Provide the [X, Y] coordinate of the cell's center where the given text is located.  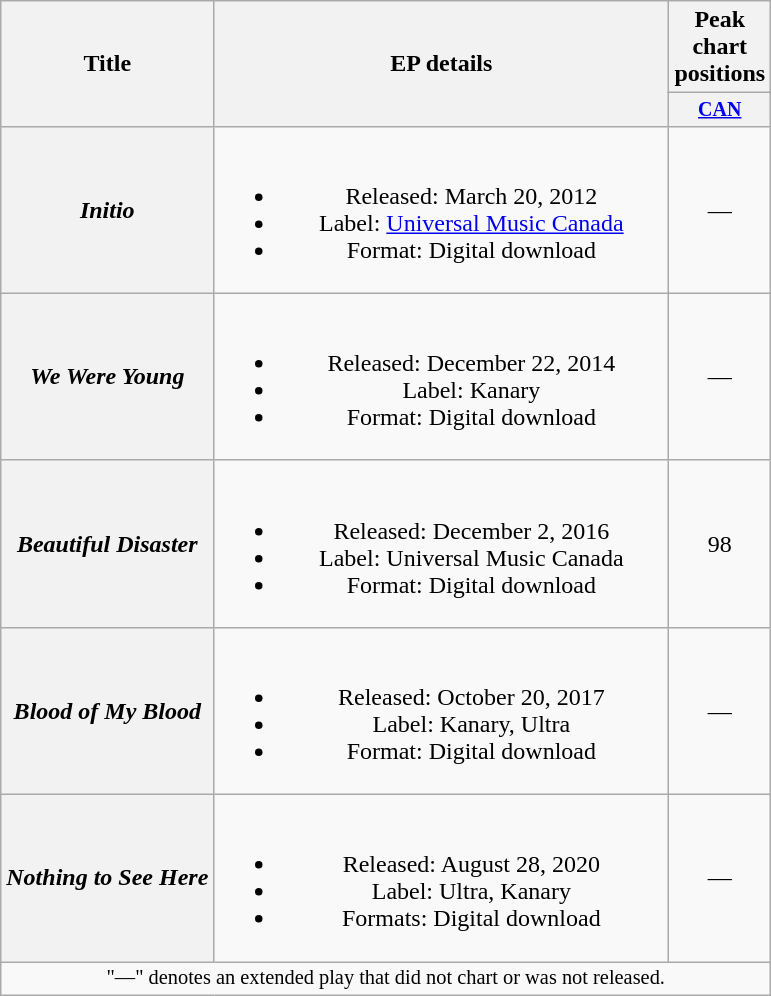
We Were Young [108, 376]
EP details [442, 64]
Blood of My Blood [108, 710]
Released: December 2, 2016Label: Universal Music CanadaFormat: Digital download [442, 544]
Released: March 20, 2012Label: Universal Music CanadaFormat: Digital download [442, 210]
Initio [108, 210]
Peak chart positions [720, 47]
Released: August 28, 2020Label: Ultra, KanaryFormats: Digital download [442, 878]
CAN [720, 110]
Title [108, 64]
Nothing to See Here [108, 878]
Beautiful Disaster [108, 544]
Released: December 22, 2014Label: KanaryFormat: Digital download [442, 376]
Released: October 20, 2017Label: Kanary, UltraFormat: Digital download [442, 710]
"—" denotes an extended play that did not chart or was not released. [386, 979]
98 [720, 544]
